Search for the cell housing the specified text and yield its [X, Y] center coordinate. 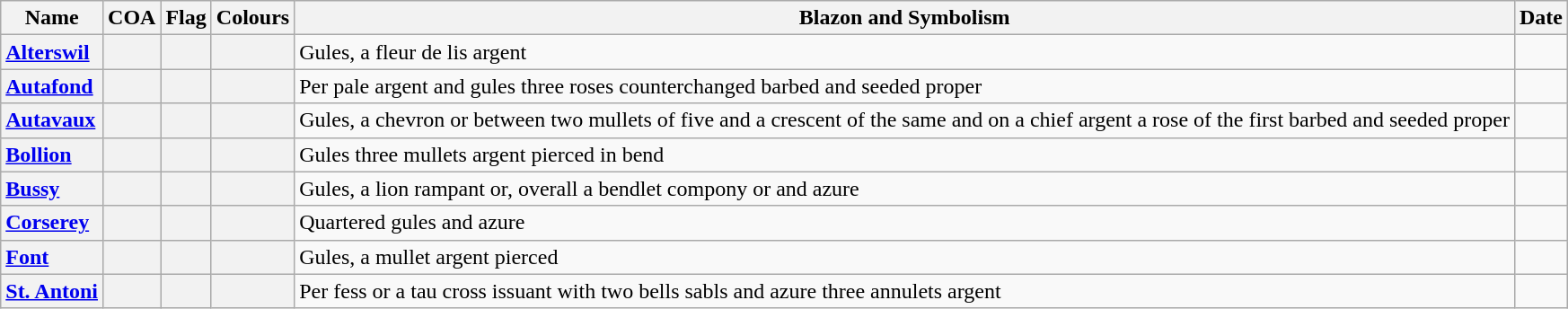
Bussy [52, 189]
Name [52, 18]
Alterswil [52, 52]
Autafond [52, 86]
Per fess or a tau cross issuant with two bells sabls and azure three annulets argent [905, 291]
COA [132, 18]
Gules, a fleur de lis argent [905, 52]
Quartered gules and azure [905, 223]
Date [1541, 18]
Gules, a lion rampant or, overall a bendlet compony or and azure [905, 189]
Bollion [52, 154]
Blazon and Symbolism [905, 18]
Gules, a chevron or between two mullets of five and a crescent of the same and on a chief argent a rose of the first barbed and seeded proper [905, 120]
Font [52, 257]
Gules, a mullet argent pierced [905, 257]
Gules three mullets argent pierced in bend [905, 154]
Per pale argent and gules three roses counterchanged barbed and seeded proper [905, 86]
Corserey [52, 223]
Autavaux [52, 120]
Colours [252, 18]
St. Antoni [52, 291]
Flag [186, 18]
